Detect which cell encompasses the target text, then output its (X, Y) center coordinate. 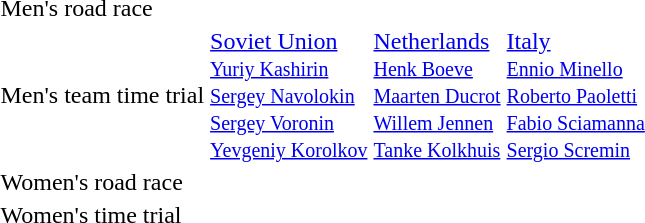
NetherlandsHenk BoeveMaarten DucrotWillem JennenTanke Kolkhuis (437, 95)
Soviet UnionYuriy KashirinSergey NavolokinSergey VoroninYevgeniy Korolkov (289, 95)
